Find where the given text appears and provide that cell's center as (x, y) coordinate. 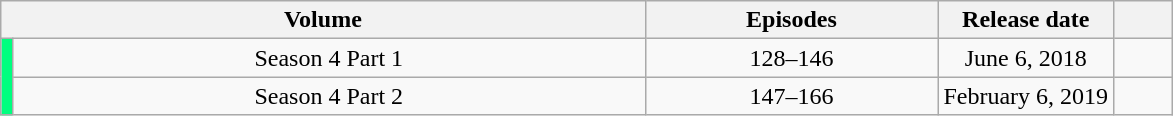
June 6, 2018 (1026, 58)
Volume (323, 20)
Season 4 Part 2 (328, 96)
February 6, 2019 (1026, 96)
Episodes (792, 20)
Season 4 Part 1 (328, 58)
128–146 (792, 58)
Release date (1026, 20)
147–166 (792, 96)
